For the text-containing cell, return its midpoint in (x, y) coordinate format. 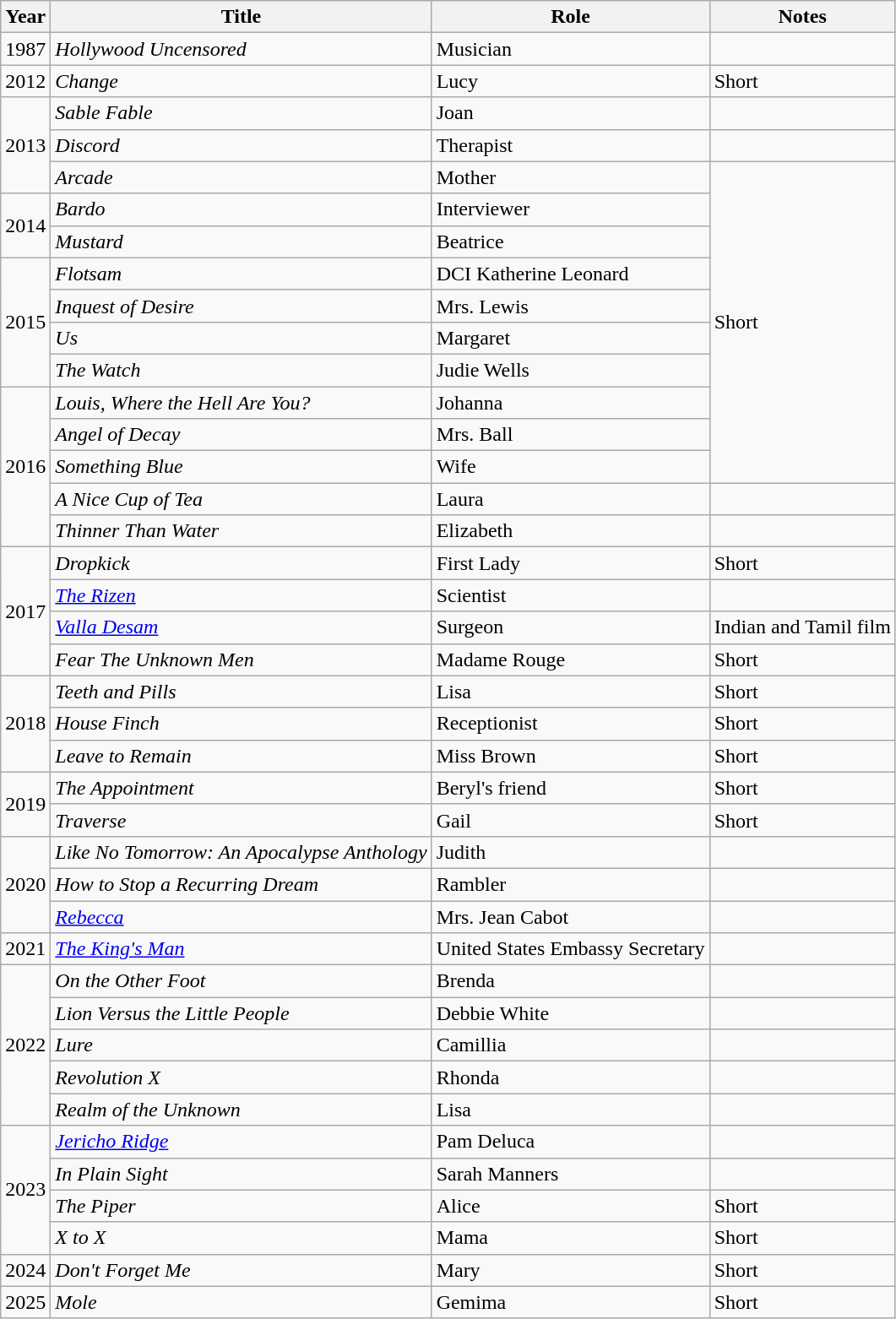
The Appointment (242, 788)
Interviewer (571, 209)
2021 (25, 949)
Therapist (571, 145)
Johanna (571, 403)
Teeth and Pills (242, 692)
Pam Deluca (571, 1142)
Rhonda (571, 1077)
How to Stop a Recurring Dream (242, 884)
Jericho Ridge (242, 1142)
Margaret (571, 338)
Valla Desam (242, 627)
Gemima (571, 1302)
Madame Rouge (571, 659)
Dropkick (242, 563)
2017 (25, 611)
Like No Tomorrow: An Apocalypse Anthology (242, 852)
Role (571, 17)
2023 (25, 1190)
Something Blue (242, 467)
Notes (802, 17)
2018 (25, 724)
2019 (25, 804)
Scientist (571, 595)
The Watch (242, 370)
X to X (242, 1238)
Change (242, 81)
Mole (242, 1302)
Lion Versus the Little People (242, 1013)
Beatrice (571, 242)
Angel of Decay (242, 435)
Joan (571, 113)
Title (242, 17)
Traverse (242, 820)
Don't Forget Me (242, 1270)
Judie Wells (571, 370)
House Finch (242, 724)
Rambler (571, 884)
Rebecca (242, 916)
Laura (571, 499)
2020 (25, 884)
United States Embassy Secretary (571, 949)
Mama (571, 1238)
Louis, Where the Hell Are You? (242, 403)
Year (25, 17)
The Piper (242, 1206)
Sarah Manners (571, 1174)
Surgeon (571, 627)
On the Other Foot (242, 981)
Mrs. Lewis (571, 306)
2016 (25, 467)
Bardo (242, 209)
Lure (242, 1045)
Discord (242, 145)
2014 (25, 225)
Sable Fable (242, 113)
Thinner Than Water (242, 531)
Brenda (571, 981)
Arcade (242, 177)
Wife (571, 467)
2025 (25, 1302)
2013 (25, 145)
Leave to Remain (242, 756)
Mustard (242, 242)
Mary (571, 1270)
Camillia (571, 1045)
Alice (571, 1206)
Mrs. Jean Cabot (571, 916)
Realm of the Unknown (242, 1110)
Lucy (571, 81)
Mother (571, 177)
Indian and Tamil film (802, 627)
Inquest of Desire (242, 306)
Receptionist (571, 724)
A Nice Cup of Tea (242, 499)
Judith (571, 852)
Us (242, 338)
Debbie White (571, 1013)
Mrs. Ball (571, 435)
Musician (571, 49)
Beryl's friend (571, 788)
The Rizen (242, 595)
2012 (25, 81)
Hollywood Uncensored (242, 49)
DCI Katherine Leonard (571, 274)
Flotsam (242, 274)
2024 (25, 1270)
First Lady (571, 563)
Gail (571, 820)
1987 (25, 49)
Revolution X (242, 1077)
Fear The Unknown Men (242, 659)
Elizabeth (571, 531)
The King's Man (242, 949)
2022 (25, 1045)
Miss Brown (571, 756)
2015 (25, 322)
In Plain Sight (242, 1174)
